Pinpoint the cell where the given text exists, returning its [x, y] midpoint coordinate. 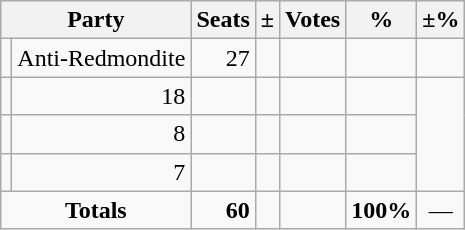
— [441, 210]
27 [223, 58]
Totals [96, 210]
Party [96, 20]
±% [441, 20]
100% [382, 210]
± [267, 20]
% [382, 20]
Seats [223, 20]
18 [102, 96]
60 [223, 210]
7 [102, 172]
Votes [312, 20]
Anti-Redmondite [102, 58]
8 [102, 134]
